Find where the given text appears and provide that cell's center as (x, y) coordinate. 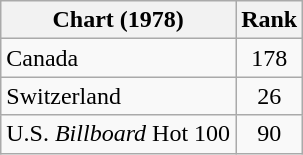
Switzerland (118, 96)
Canada (118, 58)
178 (270, 58)
Chart (1978) (118, 20)
90 (270, 134)
26 (270, 96)
Rank (270, 20)
U.S. Billboard Hot 100 (118, 134)
